Return the [X, Y] coordinate for the center point of the cell that contains the specified text.  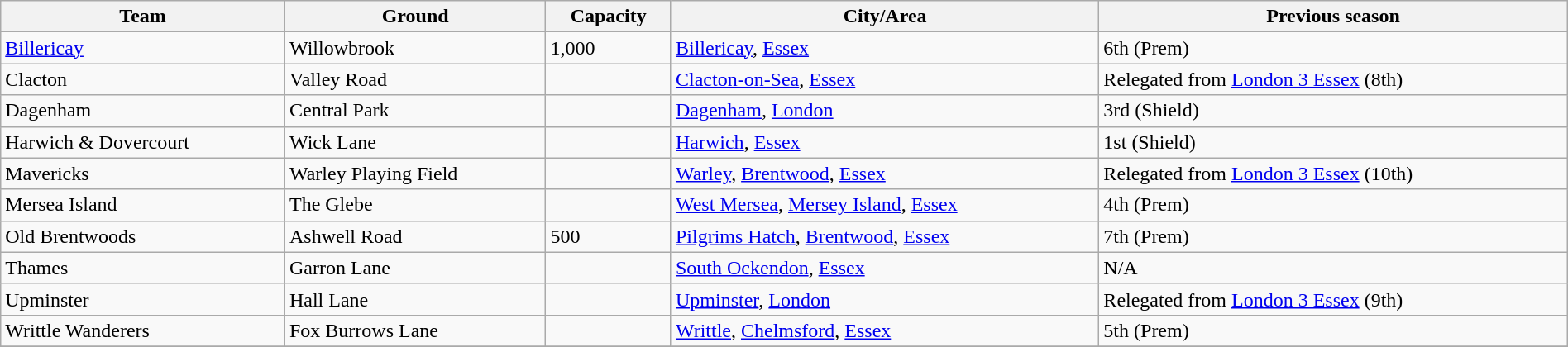
Old Brentwoods [143, 236]
Harwich, Essex [885, 142]
Ground [415, 17]
Wick Lane [415, 142]
Writtle, Chelmsford, Essex [885, 330]
Upminster, London [885, 299]
Previous season [1333, 17]
Billericay, Essex [885, 48]
7th (Prem) [1333, 236]
The Glebe [415, 205]
Clacton [143, 79]
500 [609, 236]
Dagenham, London [885, 111]
6th (Prem) [1333, 48]
1,000 [609, 48]
Relegated from London 3 Essex (9th) [1333, 299]
Willowbrook [415, 48]
Hall Lane [415, 299]
3rd (Shield) [1333, 111]
Thames [143, 268]
West Mersea, Mersey Island, Essex [885, 205]
Ashwell Road [415, 236]
4th (Prem) [1333, 205]
Garron Lane [415, 268]
Upminster [143, 299]
Clacton-on-Sea, Essex [885, 79]
N/A [1333, 268]
Warley Playing Field [415, 173]
Fox Burrows Lane [415, 330]
Team [143, 17]
Relegated from London 3 Essex (8th) [1333, 79]
Mersea Island [143, 205]
City/Area [885, 17]
Harwich & Dovercourt [143, 142]
5th (Prem) [1333, 330]
South Ockendon, Essex [885, 268]
Billericay [143, 48]
Dagenham [143, 111]
Relegated from London 3 Essex (10th) [1333, 173]
Warley, Brentwood, Essex [885, 173]
Mavericks [143, 173]
Writtle Wanderers [143, 330]
1st (Shield) [1333, 142]
Pilgrims Hatch, Brentwood, Essex [885, 236]
Capacity [609, 17]
Valley Road [415, 79]
Central Park [415, 111]
